Scan for the cell matching the given text and deliver its (X, Y) coordinate at center. 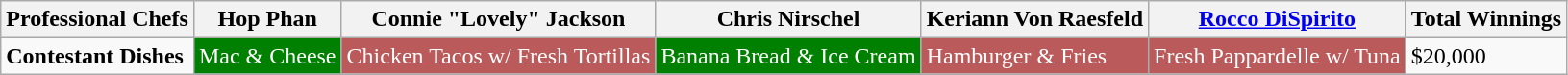
Total Winnings (1486, 19)
Fresh Pappardelle w/ Tuna (1278, 56)
Keriann Von Raesfeld (1034, 19)
Chicken Tacos w/ Fresh Tortillas (498, 56)
Professional Chefs (98, 19)
Contestant Dishes (98, 56)
Hop Phan (267, 19)
Banana Bread & Ice Cream (788, 56)
Connie "Lovely" Jackson (498, 19)
Rocco DiSpirito (1278, 19)
Mac & Cheese (267, 56)
Chris Nirschel (788, 19)
Hamburger & Fries (1034, 56)
$20,000 (1486, 56)
